Provide the (x, y) coordinate of the cell's center where the given text is located.  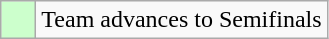
Team advances to Semifinals (182, 20)
